Extract the (X, Y) coordinate from the center of the cell holding the provided text.  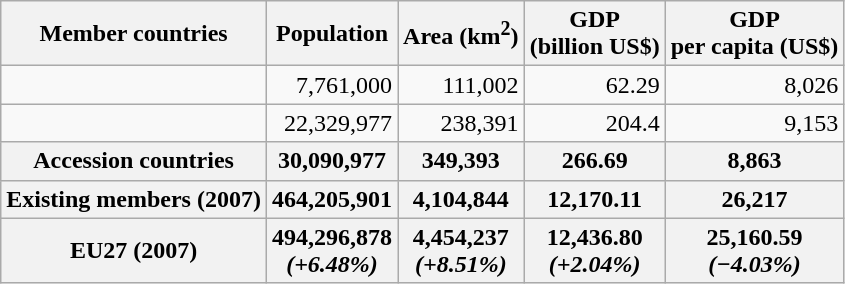
349,393 (462, 161)
Existing members (2007) (134, 199)
Member countries (134, 34)
GDP per capita (US$) (754, 34)
Area (km2) (462, 34)
464,205,901 (332, 199)
9,153 (754, 123)
12,170.11 (594, 199)
Accession countries (134, 161)
266.69 (594, 161)
26,217 (754, 199)
GDP (billion US$) (594, 34)
62.29 (594, 85)
204.4 (594, 123)
12,436.80 (+2.04%) (594, 250)
238,391 (462, 123)
22,329,977 (332, 123)
25,160.59 (−4.03%) (754, 250)
494,296,878 (+6.48%) (332, 250)
4,454,237 (+8.51%) (462, 250)
8,026 (754, 85)
8,863 (754, 161)
Population (332, 34)
7,761,000 (332, 85)
30,090,977 (332, 161)
EU27 (2007) (134, 250)
4,104,844 (462, 199)
111,002 (462, 85)
